Pinpoint the cell where the given text exists, returning its [X, Y] midpoint coordinate. 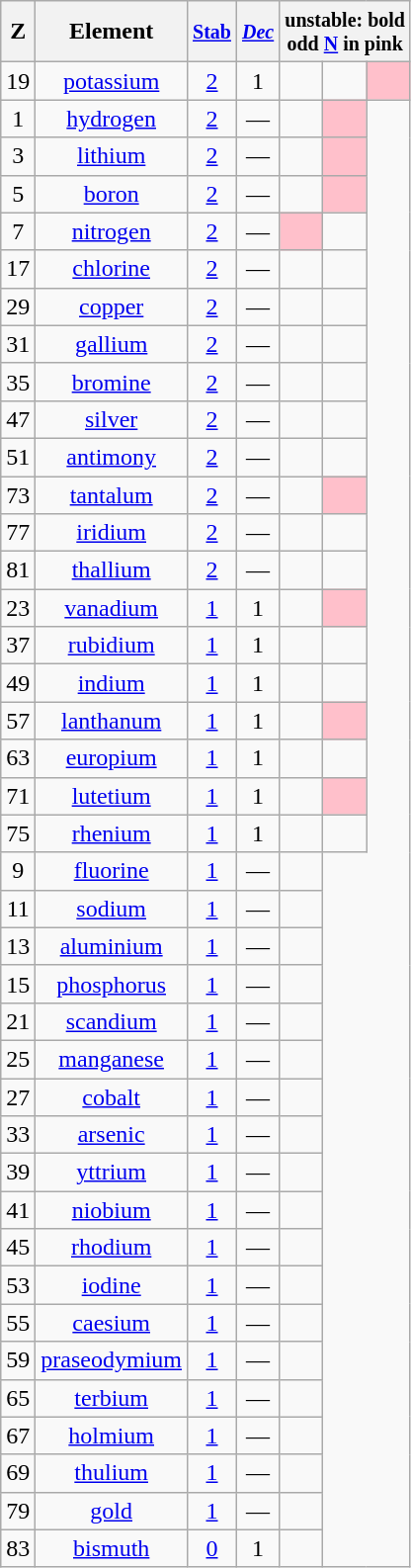
69 [18, 1473]
7 [18, 231]
25 [18, 1059]
3 [18, 156]
unstable: boldodd N in pink [346, 32]
79 [18, 1511]
vanadium [112, 608]
terbium [112, 1398]
23 [18, 608]
49 [18, 683]
lanthanum [112, 721]
71 [18, 796]
copper [112, 306]
phosphorus [112, 984]
manganese [112, 1059]
praseodymium [112, 1360]
83 [18, 1548]
45 [18, 1248]
39 [18, 1173]
53 [18, 1285]
thulium [112, 1473]
antimony [112, 457]
15 [18, 984]
rhodium [112, 1248]
57 [18, 721]
cobalt [112, 1096]
Element [112, 32]
chlorine [112, 269]
rubidium [112, 646]
bismuth [112, 1548]
iodine [112, 1285]
sodium [112, 909]
gallium [112, 344]
37 [18, 646]
tantalum [112, 495]
indium [112, 683]
65 [18, 1398]
yttrium [112, 1173]
scandium [112, 1021]
77 [18, 533]
21 [18, 1021]
75 [18, 833]
hydrogen [112, 119]
Z [18, 32]
thallium [112, 570]
73 [18, 495]
silver [112, 419]
41 [18, 1210]
33 [18, 1135]
bromine [112, 382]
51 [18, 457]
13 [18, 946]
potassium [112, 81]
Dec [257, 32]
11 [18, 909]
35 [18, 382]
9 [18, 871]
caesium [112, 1323]
17 [18, 269]
nitrogen [112, 231]
gold [112, 1511]
5 [18, 194]
19 [18, 81]
81 [18, 570]
47 [18, 419]
arsenic [112, 1135]
55 [18, 1323]
67 [18, 1436]
niobium [112, 1210]
lithium [112, 156]
31 [18, 344]
rhenium [112, 833]
27 [18, 1096]
lutetium [112, 796]
59 [18, 1360]
holmium [112, 1436]
0 [212, 1548]
Stab [212, 32]
boron [112, 194]
aluminium [112, 946]
29 [18, 306]
63 [18, 758]
fluorine [112, 871]
europium [112, 758]
iridium [112, 533]
